Find where the given text appears and provide that cell's center as [x, y] coordinate. 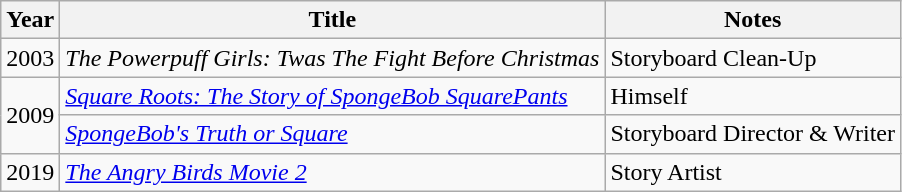
Year [30, 20]
2003 [30, 58]
Square Roots: The Story of SpongeBob SquarePants [332, 96]
Himself [753, 96]
Notes [753, 20]
Story Artist [753, 172]
Storyboard Director & Writer [753, 134]
SpongeBob's Truth or Square [332, 134]
Title [332, 20]
The Angry Birds Movie 2 [332, 172]
2019 [30, 172]
Storyboard Clean-Up [753, 58]
The Powerpuff Girls: Twas The Fight Before Christmas [332, 58]
2009 [30, 115]
